Pinpoint the cell where the given text exists, returning its [x, y] midpoint coordinate. 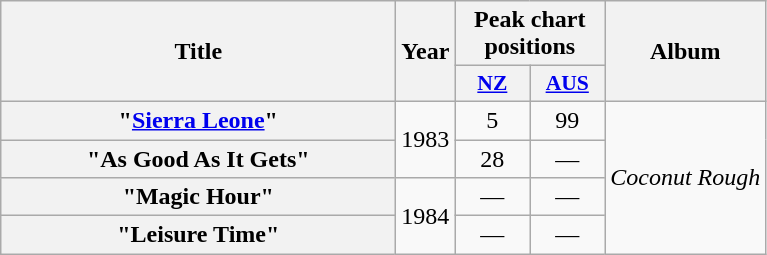
Title [198, 52]
Coconut Rough [686, 177]
1984 [426, 216]
1983 [426, 139]
99 [568, 120]
"Leisure Time" [198, 235]
"Magic Hour" [198, 197]
Year [426, 52]
"As Good As It Gets" [198, 159]
Peak chart positions [530, 34]
NZ [492, 84]
5 [492, 120]
Album [686, 52]
AUS [568, 84]
"Sierra Leone" [198, 120]
28 [492, 159]
